Determine the [x, y] coordinate at the center of the cell enclosing the given text.  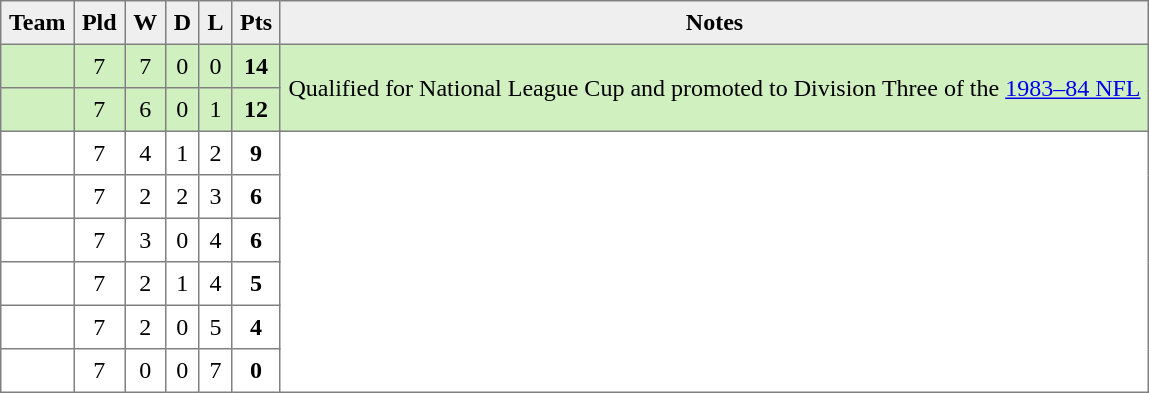
L [216, 23]
W [145, 23]
D [182, 23]
9 [256, 153]
Team [38, 23]
Pts [256, 23]
14 [256, 66]
Notes [714, 23]
12 [256, 110]
Qualified for National League Cup and promoted to Division Three of the 1983–84 NFL [714, 88]
Pld [100, 23]
